Return the (X, Y) coordinate for the center point of the cell that contains the specified text.  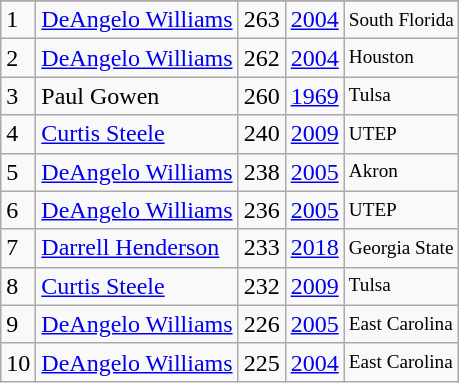
238 (262, 172)
3 (18, 96)
232 (262, 286)
262 (262, 58)
Paul Gowen (137, 96)
263 (262, 20)
226 (262, 324)
2018 (314, 248)
225 (262, 362)
Houston (401, 58)
1 (18, 20)
South Florida (401, 20)
Akron (401, 172)
233 (262, 248)
Georgia State (401, 248)
6 (18, 210)
2 (18, 58)
4 (18, 134)
260 (262, 96)
9 (18, 324)
1969 (314, 96)
Darrell Henderson (137, 248)
8 (18, 286)
240 (262, 134)
5 (18, 172)
10 (18, 362)
236 (262, 210)
7 (18, 248)
